For the text-containing cell, return its midpoint in (x, y) coordinate format. 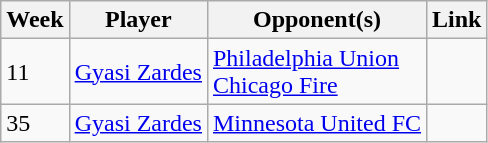
Minnesota United FC (316, 123)
Player (138, 20)
11 (35, 72)
Week (35, 20)
Opponent(s) (316, 20)
35 (35, 123)
Link (457, 20)
Philadelphia UnionChicago Fire (316, 72)
